Provide the (X, Y) coordinate of the cell's center where the given text is located.  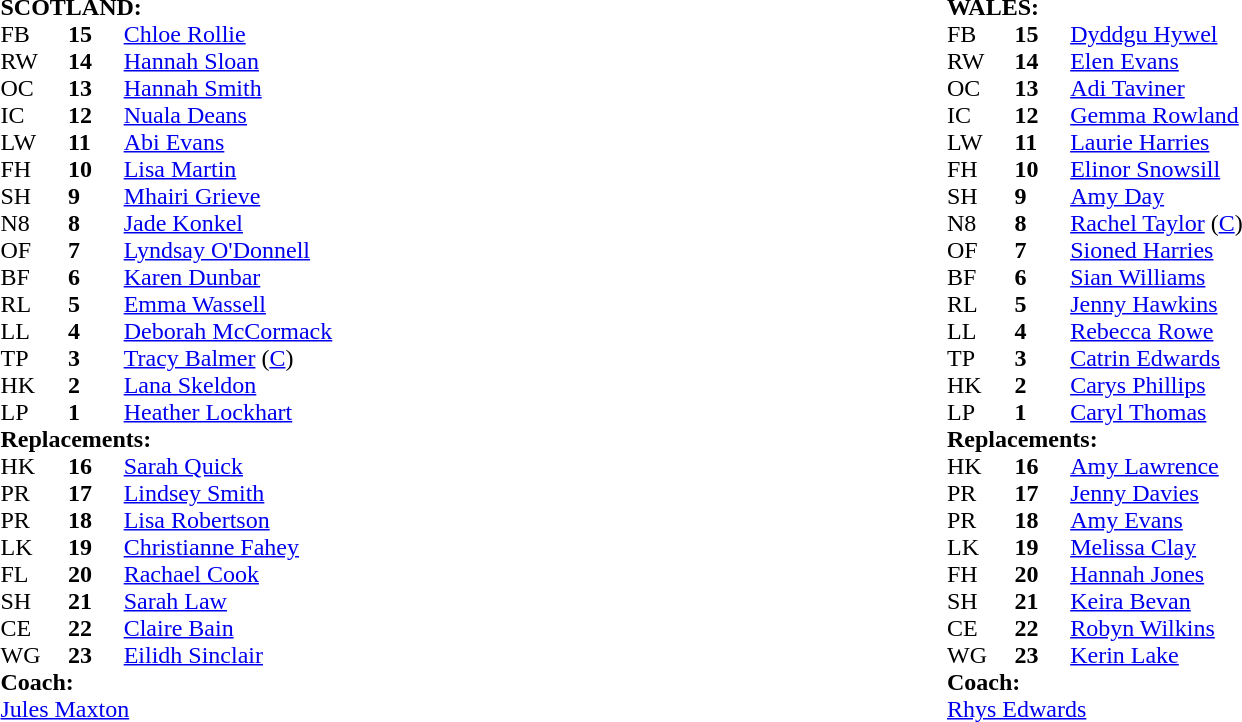
Chloe Rollie (328, 34)
Coach: (470, 682)
Jade Konkel (328, 224)
Hannah Sloan (328, 62)
Sarah Law (328, 602)
Lana Skeldon (328, 386)
Lyndsay O'Donnell (328, 250)
Nuala Deans (328, 116)
Eilidh Sinclair (328, 656)
Deborah McCormack (328, 332)
Heather Lockhart (328, 412)
FL (34, 574)
Karen Dunbar (328, 278)
Mhairi Grieve (328, 196)
Replacements: (470, 440)
Tracy Balmer (C) (328, 358)
Emma Wassell (328, 304)
Lindsey Smith (328, 494)
Abi Evans (328, 142)
Lisa Robertson (328, 520)
Lisa Martin (328, 170)
Christianne Fahey (328, 548)
Hannah Smith (328, 88)
Rachael Cook (328, 574)
Sarah Quick (328, 466)
Claire Bain (328, 628)
